From the cell containing the given text, extract its center point as (x, y) coordinate. 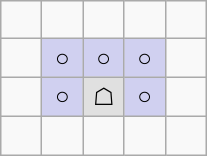
☖ (104, 97)
